Return the (X, Y) coordinate for the center point of the cell that contains the specified text.  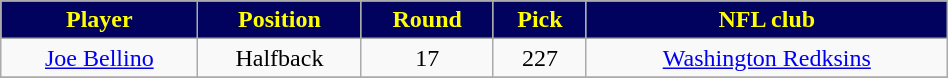
Pick (540, 20)
Player (100, 20)
Washington Redksins (766, 58)
227 (540, 58)
Halfback (280, 58)
17 (427, 58)
Position (280, 20)
NFL club (766, 20)
Round (427, 20)
Joe Bellino (100, 58)
